Extract the (X, Y) coordinate from the center of the cell holding the provided text.  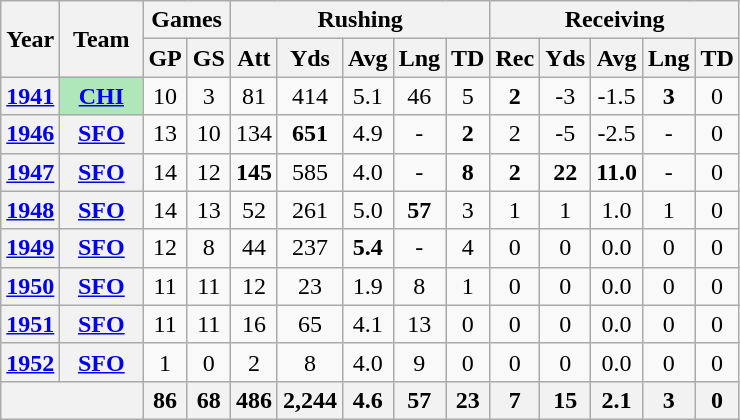
1946 (30, 134)
Receiving (614, 20)
81 (254, 96)
4 (468, 248)
1952 (30, 362)
2.1 (617, 400)
86 (165, 400)
5.4 (368, 248)
1947 (30, 172)
Year (30, 39)
Rushing (360, 20)
65 (310, 324)
GS (208, 58)
1948 (30, 210)
1.0 (617, 210)
1949 (30, 248)
Att (254, 58)
Games (186, 20)
11.0 (617, 172)
16 (254, 324)
Team (102, 39)
9 (419, 362)
1941 (30, 96)
52 (254, 210)
261 (310, 210)
5 (468, 96)
CHI (102, 96)
7 (515, 400)
-1.5 (617, 96)
1950 (30, 286)
4.6 (368, 400)
2,244 (310, 400)
46 (419, 96)
5.0 (368, 210)
15 (566, 400)
4.1 (368, 324)
22 (566, 172)
486 (254, 400)
Rec (515, 58)
-5 (566, 134)
414 (310, 96)
5.1 (368, 96)
145 (254, 172)
1951 (30, 324)
4.9 (368, 134)
GP (165, 58)
651 (310, 134)
1.9 (368, 286)
68 (208, 400)
-3 (566, 96)
585 (310, 172)
237 (310, 248)
-2.5 (617, 134)
44 (254, 248)
134 (254, 134)
